Search for the cell housing the specified text and yield its [X, Y] center coordinate. 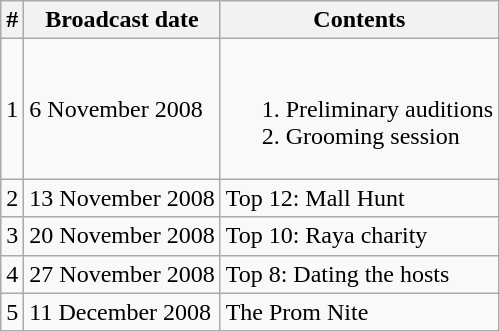
11 December 2008 [122, 312]
Top 8: Dating the hosts [359, 274]
Top 12: Mall Hunt [359, 198]
27 November 2008 [122, 274]
3 [12, 236]
5 [12, 312]
# [12, 20]
2 [12, 198]
13 November 2008 [122, 198]
4 [12, 274]
Broadcast date [122, 20]
Preliminary auditionsGrooming session [359, 109]
Contents [359, 20]
Top 10: Raya charity [359, 236]
1 [12, 109]
The Prom Nite [359, 312]
6 November 2008 [122, 109]
20 November 2008 [122, 236]
